From the cell containing the given text, extract its center point as (X, Y) coordinate. 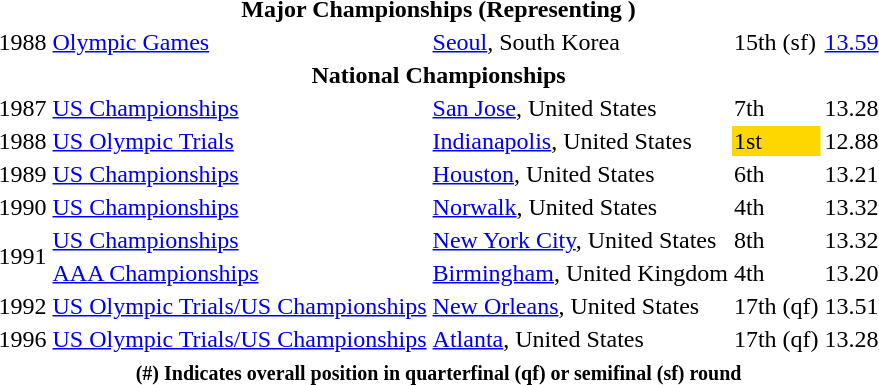
7th (776, 108)
1st (776, 141)
New York City, United States (580, 240)
Olympic Games (240, 42)
Birmingham, United Kingdom (580, 273)
New Orleans, United States (580, 306)
San Jose, United States (580, 108)
6th (776, 174)
US Olympic Trials (240, 141)
Norwalk, United States (580, 207)
AAA Championships (240, 273)
15th (sf) (776, 42)
Indianapolis, United States (580, 141)
Atlanta, United States (580, 339)
Seoul, South Korea (580, 42)
Houston, United States (580, 174)
8th (776, 240)
